Determine the (x, y) coordinate at the center of the cell enclosing the given text.  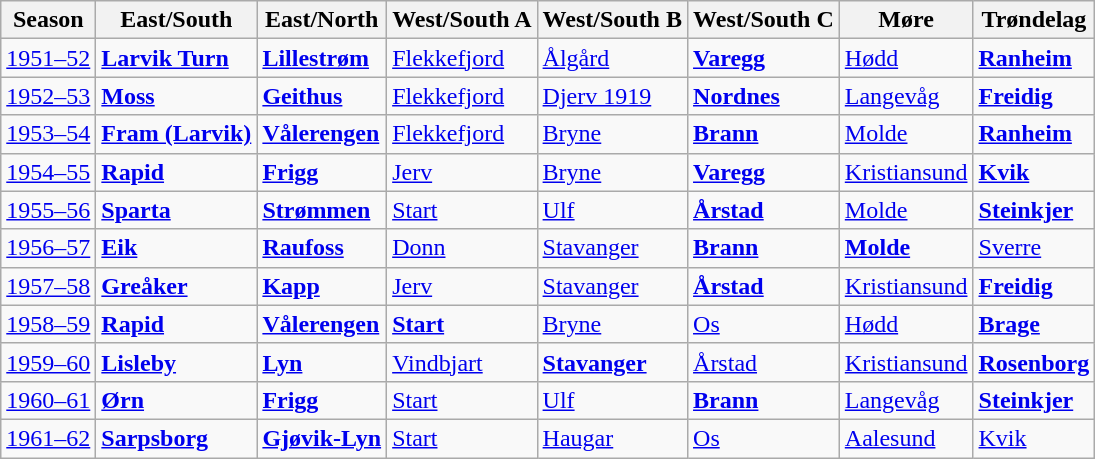
1957–58 (48, 286)
1960–61 (48, 400)
Lisleby (176, 362)
Rosenborg (1034, 362)
1953–54 (48, 134)
Ørn (176, 400)
1959–60 (48, 362)
Geithus (322, 96)
Trøndelag (1034, 20)
1961–62 (48, 438)
Season (48, 20)
1954–55 (48, 172)
1951–52 (48, 58)
Kapp (322, 286)
Lyn (322, 362)
East/South (176, 20)
1956–57 (48, 248)
East/North (322, 20)
Møre (906, 20)
Strømmen (322, 210)
Nordnes (764, 96)
Fram (Larvik) (176, 134)
Moss (176, 96)
Aalesund (906, 438)
Vindbjart (462, 362)
1952–53 (48, 96)
Sverre (1034, 248)
Haugar (612, 438)
Greåker (176, 286)
1955–56 (48, 210)
Djerv 1919 (612, 96)
1958–59 (48, 324)
West/South C (764, 20)
West/South A (462, 20)
Raufoss (322, 248)
West/South B (612, 20)
Larvik Turn (176, 58)
Brage (1034, 324)
Lillestrøm (322, 58)
Gjøvik-Lyn (322, 438)
Eik (176, 248)
Sarpsborg (176, 438)
Sparta (176, 210)
Donn (462, 248)
Ålgård (612, 58)
